Output the (X, Y) coordinate of the center of the cell containing the given text.  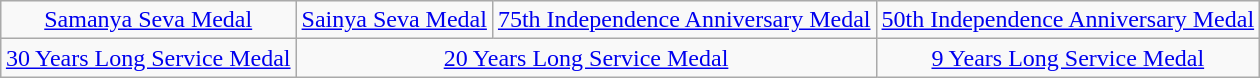
20 Years Long Service Medal (586, 58)
50th Independence Anniversary Medal (1068, 20)
30 Years Long Service Medal (148, 58)
75th Independence Anniversary Medal (684, 20)
Sainya Seva Medal (394, 20)
9 Years Long Service Medal (1068, 58)
Samanya Seva Medal (148, 20)
